Determine the [x, y] coordinate at the center of the cell enclosing the given text.  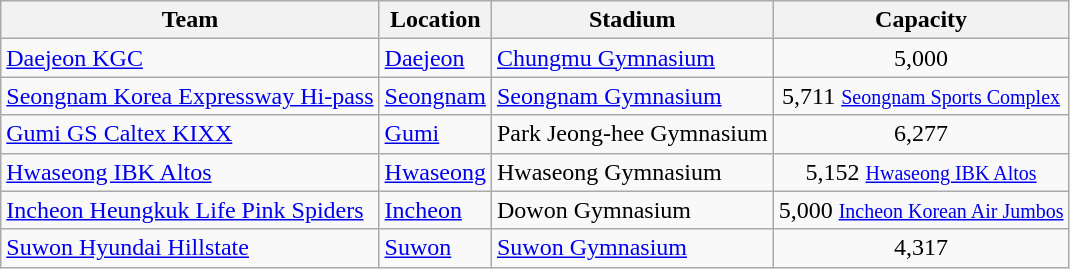
Suwon Hyundai Hillstate [190, 248]
Hwaseong [435, 172]
Hwaseong Gymnasium [632, 172]
Hwaseong IBK Altos [190, 172]
5,152 Hwaseong IBK Altos [921, 172]
Gumi [435, 134]
Incheon Heungkuk Life Pink Spiders [190, 210]
6,277 [921, 134]
5,000 [921, 58]
5,000 Incheon Korean Air Jumbos [921, 210]
Suwon Gymnasium [632, 248]
Location [435, 20]
Chungmu Gymnasium [632, 58]
Daejeon KGC [190, 58]
Seongnam [435, 96]
Gumi GS Caltex KIXX [190, 134]
Incheon [435, 210]
5,711 Seongnam Sports Complex [921, 96]
Seongnam Korea Expressway Hi-pass [190, 96]
Dowon Gymnasium [632, 210]
Seongnam Gymnasium [632, 96]
Daejeon [435, 58]
Stadium [632, 20]
Suwon [435, 248]
Capacity [921, 20]
Park Jeong-hee Gymnasium [632, 134]
4,317 [921, 248]
Team [190, 20]
